Identify which cell holds the provided text, then report its (X, Y) central coordinate. 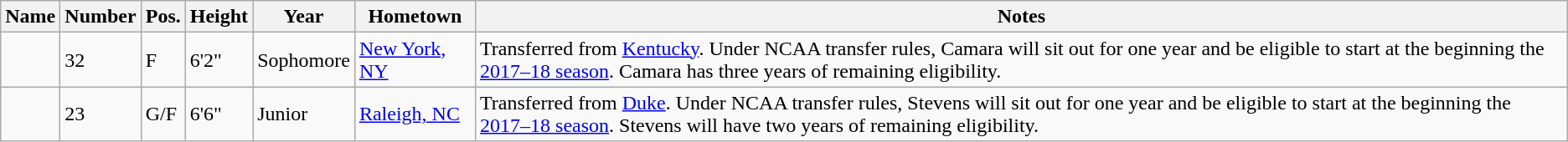
New York, NY (415, 60)
23 (101, 114)
Name (30, 17)
Year (304, 17)
Pos. (162, 17)
Junior (304, 114)
6'6" (219, 114)
F (162, 60)
32 (101, 60)
G/F (162, 114)
Raleigh, NC (415, 114)
Height (219, 17)
6'2" (219, 60)
Sophomore (304, 60)
Notes (1022, 17)
Hometown (415, 17)
Number (101, 17)
